For the text-containing cell, return its midpoint in [X, Y] coordinate format. 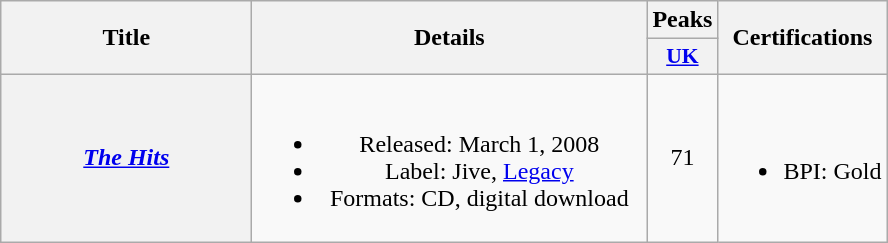
Released: March 1, 2008Label: Jive, LegacyFormats: CD, digital download [450, 158]
UK [682, 57]
Details [450, 38]
BPI: Gold [802, 158]
Title [126, 38]
Certifications [802, 38]
The Hits [126, 158]
71 [682, 158]
Peaks [682, 20]
